Pinpoint the cell where the given text exists, returning its [x, y] midpoint coordinate. 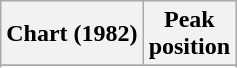
Chart (1982) [72, 34]
Peakposition [189, 34]
